Locate the cell with the specified text and output its [x, y] center coordinate. 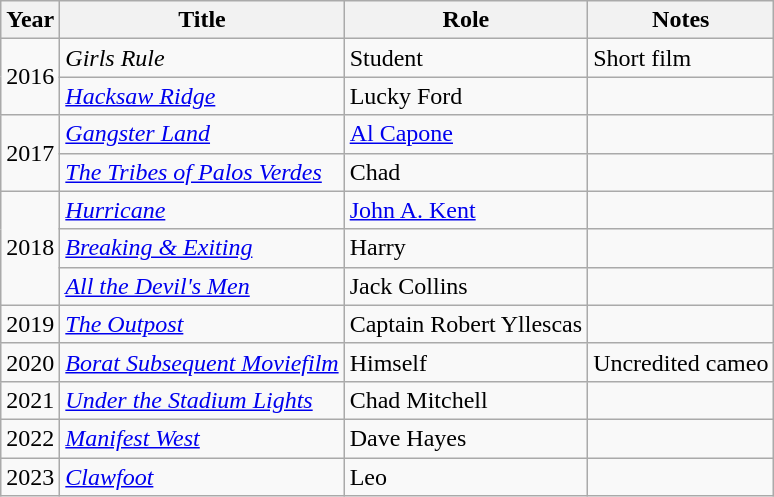
Gangster Land [202, 134]
2016 [30, 77]
The Tribes of Palos Verdes [202, 172]
2017 [30, 153]
Breaking & Exiting [202, 248]
Hurricane [202, 210]
Chad Mitchell [466, 400]
Lucky Ford [466, 96]
2019 [30, 324]
Hacksaw Ridge [202, 96]
Jack Collins [466, 286]
Manifest West [202, 438]
Title [202, 20]
2020 [30, 362]
Leo [466, 477]
Al Capone [466, 134]
Chad [466, 172]
Notes [681, 20]
John A. Kent [466, 210]
Short film [681, 58]
2021 [30, 400]
Under the Stadium Lights [202, 400]
2023 [30, 477]
Role [466, 20]
2022 [30, 438]
Captain Robert Yllescas [466, 324]
Dave Hayes [466, 438]
Girls Rule [202, 58]
The Outpost [202, 324]
Clawfoot [202, 477]
2018 [30, 248]
Harry [466, 248]
Himself [466, 362]
Uncredited cameo [681, 362]
All the Devil's Men [202, 286]
Year [30, 20]
Borat Subsequent Moviefilm [202, 362]
Student [466, 58]
